Search for the cell housing the specified text and yield its (x, y) center coordinate. 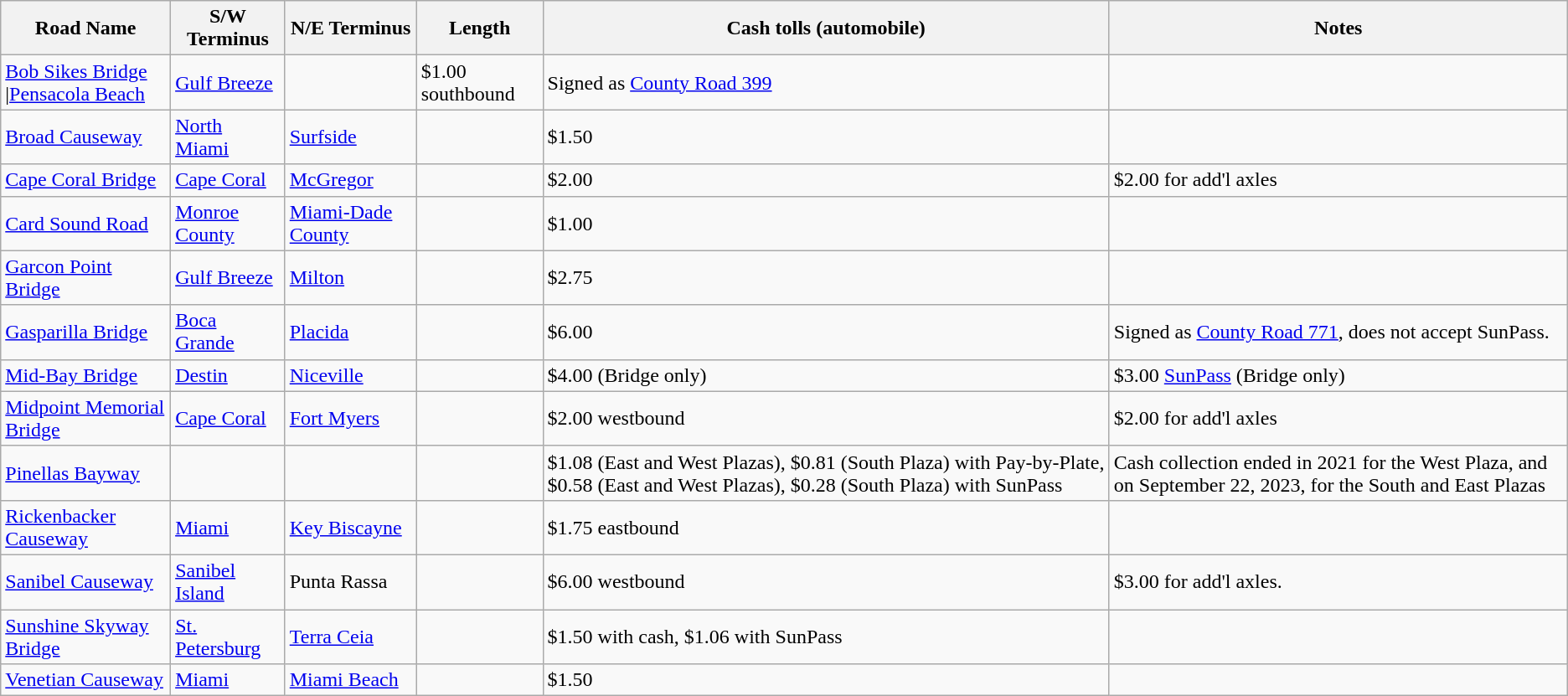
Venetian Causeway (85, 680)
Monroe County (228, 223)
Midpoint Memorial Bridge (85, 419)
Destin (228, 375)
N/E Terminus (350, 28)
Gasparilla Bridge (85, 332)
Cape Coral Bridge (85, 180)
Road Name (85, 28)
Rickenbacker Causeway (85, 528)
$6.00 (826, 332)
$3.00 SunPass (Bridge only) (1338, 375)
Length (479, 28)
Terra Ceia (350, 637)
$1.00 (826, 223)
Cash collection ended in 2021 for the West Plaza, and on September 22, 2023, for the South and East Plazas (1338, 472)
Surfside (350, 137)
Miami-Dade County (350, 223)
$1.75 eastbound (826, 528)
Sunshine Skyway Bridge (85, 637)
Miami Beach (350, 680)
$6.00 westbound (826, 581)
$1.50 with cash, $1.06 with SunPass (826, 637)
Fort Myers (350, 419)
Cash tolls (automobile) (826, 28)
$1.00 southbound (479, 82)
Placida (350, 332)
Niceville (350, 375)
$4.00 (Bridge only) (826, 375)
St. Petersburg (228, 637)
North Miami (228, 137)
Signed as County Road 399 (826, 82)
$3.00 for add'l axles. (1338, 581)
$1.08 (East and West Plazas), $0.81 (South Plaza) with Pay-by-Plate, $0.58 (East and West Plazas), $0.28 (South Plaza) with SunPass (826, 472)
S/W Terminus (228, 28)
Card Sound Road (85, 223)
Sanibel Island (228, 581)
Sanibel Causeway (85, 581)
Pinellas Bayway (85, 472)
Milton (350, 278)
$2.00 (826, 180)
Boca Grande (228, 332)
Garcon Point Bridge (85, 278)
Broad Causeway (85, 137)
$2.75 (826, 278)
Punta Rassa (350, 581)
Signed as County Road 771, does not accept SunPass. (1338, 332)
Key Biscayne (350, 528)
McGregor (350, 180)
Mid-Bay Bridge (85, 375)
Bob Sikes Bridge|Pensacola Beach (85, 82)
Notes (1338, 28)
$2.00 westbound (826, 419)
